Identify which cell holds the provided text, then report its [x, y] central coordinate. 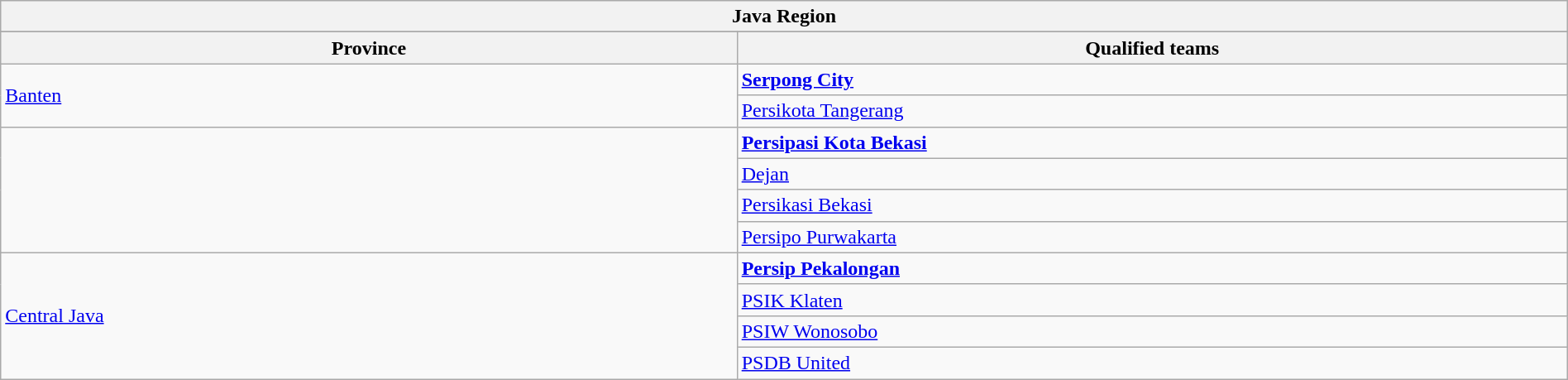
Province [369, 48]
Java Region [784, 17]
Serpong City [1152, 79]
Persikasi Bekasi [1152, 205]
Central Java [369, 315]
Dejan [1152, 174]
Banten [369, 95]
PSIW Wonosobo [1152, 331]
Persipasi Kota Bekasi [1152, 142]
Qualified teams [1152, 48]
PSIK Klaten [1152, 300]
Persikota Tangerang [1152, 111]
Persipo Purwakarta [1152, 237]
Persip Pekalongan [1152, 268]
PSDB United [1152, 363]
